Determine the (x, y) coordinate at the center of the cell enclosing the given text.  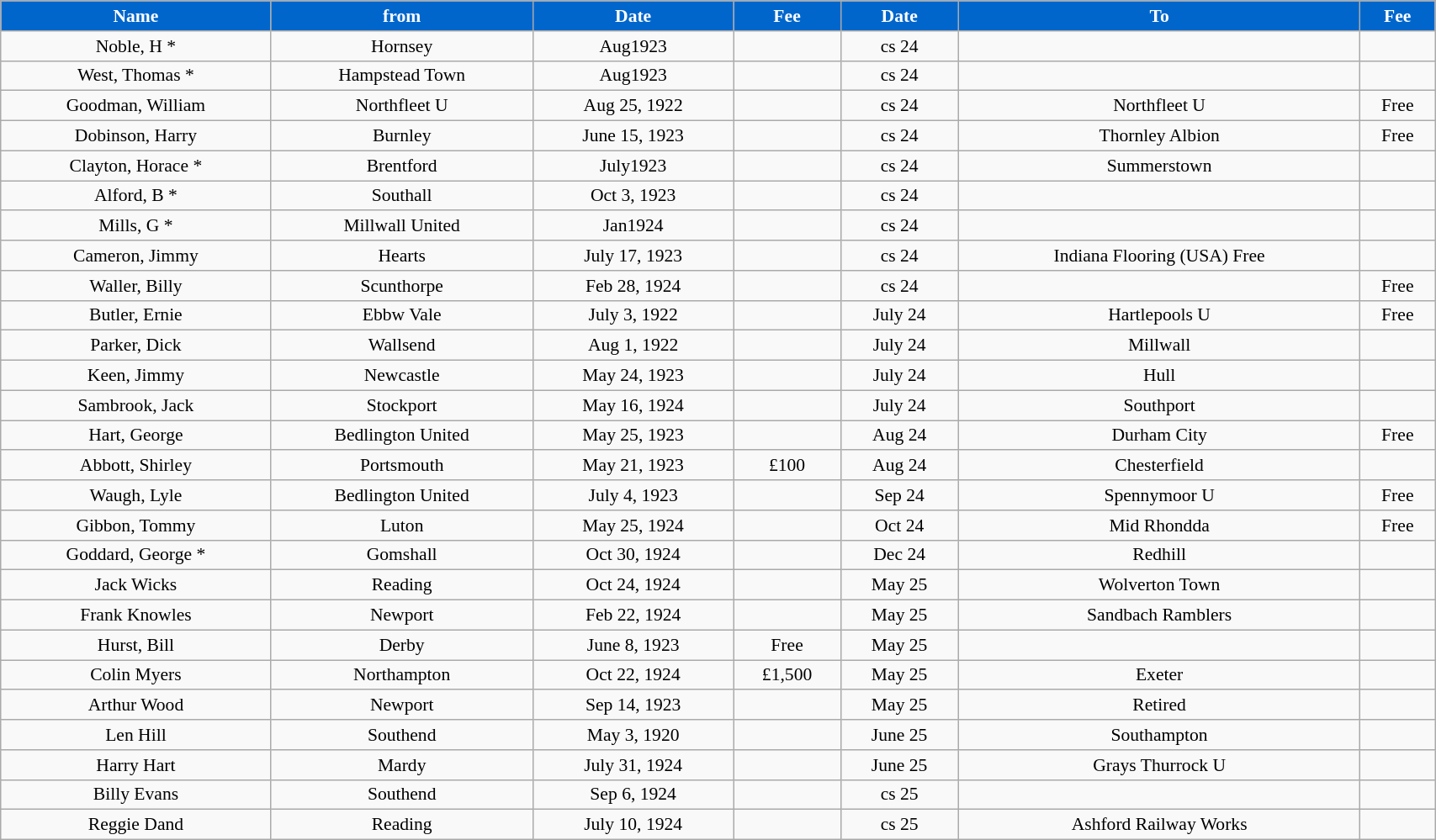
Keen, Jimmy (136, 376)
July1923 (633, 166)
Abbott, Shirley (136, 466)
Brentford (402, 166)
Gibbon, Tommy (136, 526)
Frank Knowles (136, 615)
Exeter (1159, 675)
Sambrook, Jack (136, 405)
Hart, George (136, 436)
Jack Wicks (136, 585)
Northampton (402, 675)
Burnley (402, 136)
Waller, Billy (136, 286)
Oct 30, 1924 (633, 555)
Ebbw Vale (402, 315)
Sep 24 (899, 495)
Hull (1159, 376)
June 8, 1923 (633, 645)
Dec 24 (899, 555)
Oct 24, 1924 (633, 585)
Billy Evans (136, 795)
Oct 24 (899, 526)
June 15, 1923 (633, 136)
Parker, Dick (136, 346)
Millwall United (402, 226)
Name (136, 16)
Alford, B * (136, 196)
May 25, 1924 (633, 526)
Oct 22, 1924 (633, 675)
Feb 22, 1924 (633, 615)
Southall (402, 196)
Mid Rhondda (1159, 526)
Millwall (1159, 346)
Newcastle (402, 376)
Sep 6, 1924 (633, 795)
Derby (402, 645)
Harry Hart (136, 765)
May 25, 1923 (633, 436)
Feb 28, 1924 (633, 286)
Sandbach Ramblers (1159, 615)
May 16, 1924 (633, 405)
Southampton (1159, 735)
Cameron, Jimmy (136, 256)
Gomshall (402, 555)
Butler, Ernie (136, 315)
Noble, H * (136, 46)
Portsmouth (402, 466)
Hartlepools U (1159, 315)
Summerstown (1159, 166)
July 10, 1924 (633, 825)
£100 (787, 466)
Aug 1, 1922 (633, 346)
Redhill (1159, 555)
July 17, 1923 (633, 256)
Luton (402, 526)
£1,500 (787, 675)
Aug 25, 1922 (633, 106)
from (402, 16)
Colin Myers (136, 675)
Chesterfield (1159, 466)
May 24, 1923 (633, 376)
Jan1924 (633, 226)
Reggie Dand (136, 825)
Durham City (1159, 436)
Retired (1159, 705)
Goddard, George * (136, 555)
Oct 3, 1923 (633, 196)
Spennymoor U (1159, 495)
Goodman, William (136, 106)
To (1159, 16)
Wallsend (402, 346)
Clayton, Horace * (136, 166)
Sep 14, 1923 (633, 705)
Ashford Railway Works (1159, 825)
Mardy (402, 765)
West, Thomas * (136, 76)
Arthur Wood (136, 705)
Stockport (402, 405)
Dobinson, Harry (136, 136)
Indiana Flooring (USA) Free (1159, 256)
July 4, 1923 (633, 495)
Mills, G * (136, 226)
Hampstead Town (402, 76)
May 3, 1920 (633, 735)
May 21, 1923 (633, 466)
Thornley Albion (1159, 136)
Hurst, Bill (136, 645)
Hearts (402, 256)
Hornsey (402, 46)
Grays Thurrock U (1159, 765)
Len Hill (136, 735)
Waugh, Lyle (136, 495)
July 3, 1922 (633, 315)
Southport (1159, 405)
July 31, 1924 (633, 765)
Wolverton Town (1159, 585)
Scunthorpe (402, 286)
